Locate the cell with the specified text and output its (X, Y) center coordinate. 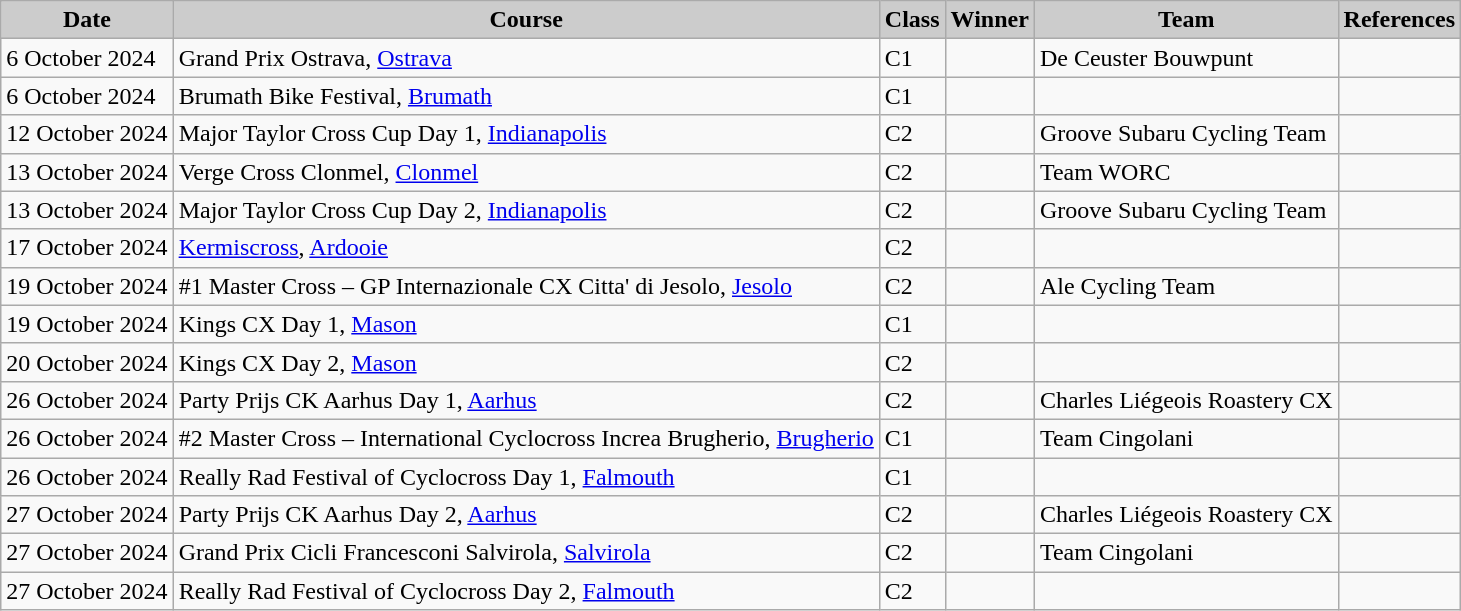
Ale Cycling Team (1186, 286)
Party Prijs CK Aarhus Day 1, Aarhus (526, 400)
Party Prijs CK Aarhus Day 2, Aarhus (526, 515)
12 October 2024 (87, 134)
Kings CX Day 2, Mason (526, 362)
Major Taylor Cross Cup Day 1, Indianapolis (526, 134)
Course (526, 20)
17 October 2024 (87, 248)
#2 Master Cross – International Cyclocross Increa Brugherio, Brugherio (526, 438)
Team WORC (1186, 172)
References (1400, 20)
#1 Master Cross – GP Internazionale CX Citta' di Jesolo, Jesolo (526, 286)
Winner (990, 20)
Major Taylor Cross Cup Day 2, Indianapolis (526, 210)
Grand Prix Ostrava, Ostrava (526, 58)
De Ceuster Bouwpunt (1186, 58)
Verge Cross Clonmel, Clonmel (526, 172)
Team (1186, 20)
Brumath Bike Festival, Brumath (526, 96)
Grand Prix Cicli Francesconi Salvirola, Salvirola (526, 553)
Class (912, 20)
Kermiscross, Ardooie (526, 248)
Really Rad Festival of Cyclocross Day 1, Falmouth (526, 477)
20 October 2024 (87, 362)
Date (87, 20)
Kings CX Day 1, Mason (526, 324)
Really Rad Festival of Cyclocross Day 2, Falmouth (526, 591)
